Determine the (X, Y) coordinate at the center of the cell enclosing the given text.  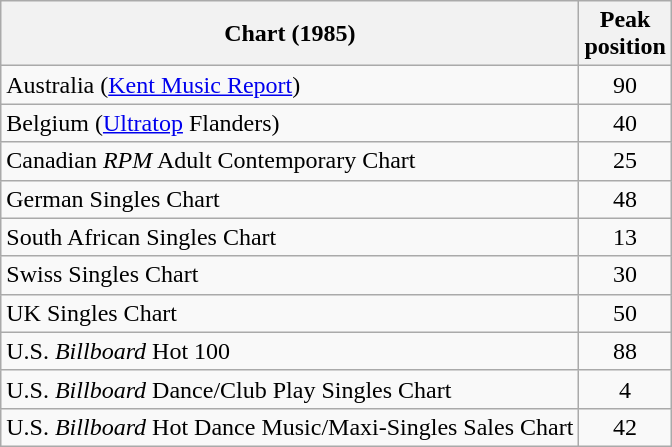
Belgium (Ultratop Flanders) (290, 123)
50 (625, 313)
U.S. Billboard Dance/Club Play Singles Chart (290, 389)
U.S. Billboard Hot Dance Music/Maxi-Singles Sales Chart (290, 427)
UK Singles Chart (290, 313)
90 (625, 85)
Australia (Kent Music Report) (290, 85)
4 (625, 389)
48 (625, 199)
25 (625, 161)
Canadian RPM Adult Contemporary Chart (290, 161)
42 (625, 427)
U.S. Billboard Hot 100 (290, 351)
South African Singles Chart (290, 237)
30 (625, 275)
40 (625, 123)
German Singles Chart (290, 199)
Swiss Singles Chart (290, 275)
88 (625, 351)
Peakposition (625, 34)
Chart (1985) (290, 34)
13 (625, 237)
